Return the [X, Y] coordinate for the center point of the cell that contains the specified text.  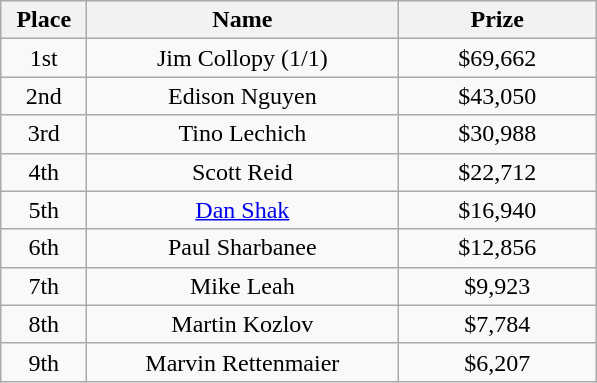
Dan Shak [242, 210]
Jim Collopy (1/1) [242, 58]
2nd [44, 96]
Paul Sharbanee [242, 248]
Place [44, 20]
Martin Kozlov [242, 324]
Marvin Rettenmaier [242, 362]
1st [44, 58]
$22,712 [498, 172]
$16,940 [498, 210]
3rd [44, 134]
$43,050 [498, 96]
Prize [498, 20]
$69,662 [498, 58]
4th [44, 172]
Edison Nguyen [242, 96]
$9,923 [498, 286]
7th [44, 286]
$12,856 [498, 248]
5th [44, 210]
$30,988 [498, 134]
$7,784 [498, 324]
$6,207 [498, 362]
Tino Lechich [242, 134]
Scott Reid [242, 172]
Name [242, 20]
6th [44, 248]
8th [44, 324]
Mike Leah [242, 286]
9th [44, 362]
